Pinpoint the cell where the given text exists, returning its (X, Y) midpoint coordinate. 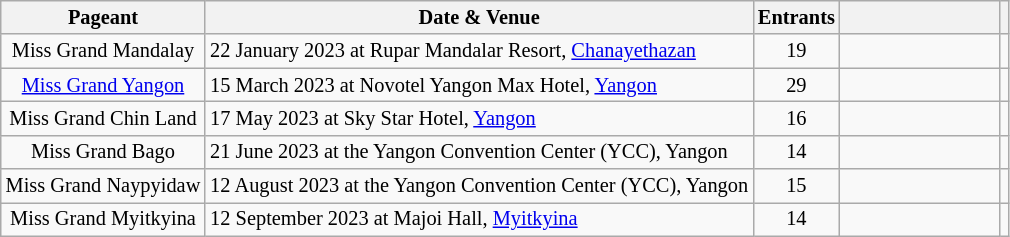
29 (796, 85)
21 June 2023 at the Yangon Convention Center (YCC), Yangon (479, 152)
Miss Grand Naypyidaw (103, 186)
16 (796, 118)
Entrants (796, 17)
12 August 2023 at the Yangon Convention Center (YCC), Yangon (479, 186)
15 March 2023 at Novotel Yangon Max Hotel, Yangon (479, 85)
17 May 2023 at Sky Star Hotel, Yangon (479, 118)
19 (796, 51)
Miss Grand Mandalay (103, 51)
Miss Grand Myitkyina (103, 219)
Date & Venue (479, 17)
15 (796, 186)
Pageant (103, 17)
Miss Grand Bago (103, 152)
Miss Grand Chin Land (103, 118)
22 January 2023 at Rupar Mandalar Resort, Chanayethazan (479, 51)
12 September 2023 at Majoi Hall, Myitkyina (479, 219)
Miss Grand Yangon (103, 85)
